Pinpoint the cell where the given text exists, returning its (X, Y) midpoint coordinate. 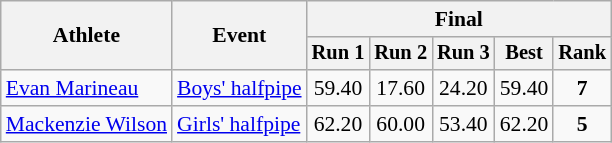
60.00 (400, 124)
Athlete (86, 36)
Rank (582, 54)
Run 3 (464, 54)
Boys' halfpipe (240, 88)
Run 2 (400, 54)
Final (459, 19)
Run 1 (338, 54)
Evan Marineau (86, 88)
Best (524, 54)
53.40 (464, 124)
Mackenzie Wilson (86, 124)
Girls' halfpipe (240, 124)
7 (582, 88)
5 (582, 124)
Event (240, 36)
17.60 (400, 88)
24.20 (464, 88)
